Detect which cell encompasses the target text, then output its [x, y] center coordinate. 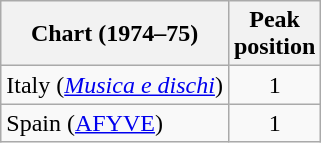
Italy (Musica e dischi) [115, 85]
Spain (AFYVE) [115, 123]
Chart (1974–75) [115, 34]
Peakposition [274, 34]
